Output the (x, y) coordinate of the center of the cell containing the given text.  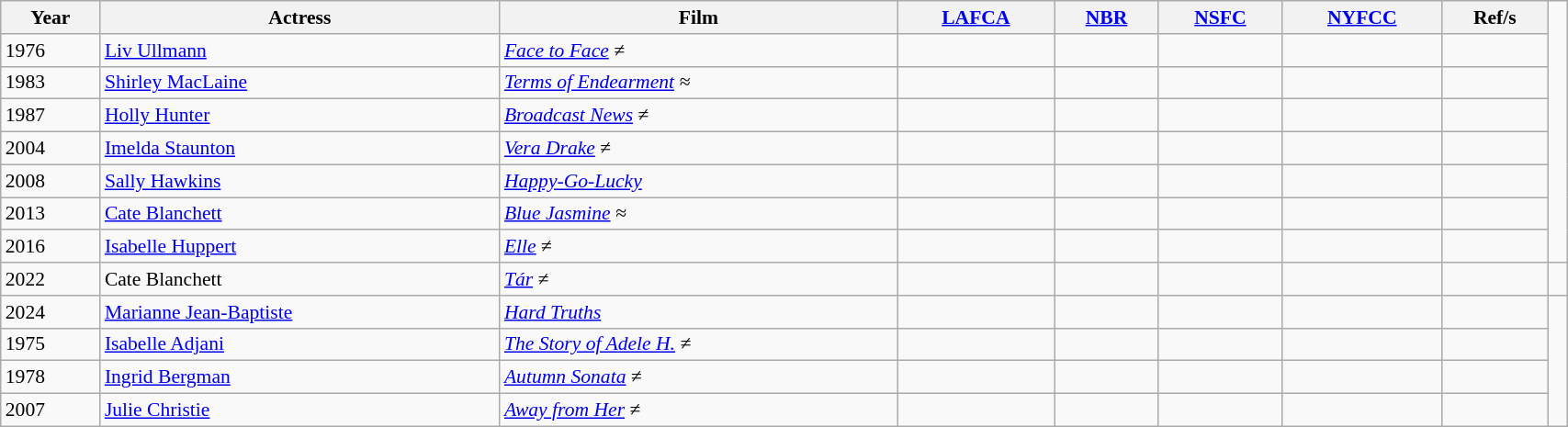
Hard Truths (698, 312)
Actress (299, 17)
Elle ≠ (698, 247)
Imelda Staunton (299, 149)
Vera Drake ≠ (698, 149)
Liv Ullmann (299, 51)
2008 (51, 181)
NSFC (1220, 17)
2016 (51, 247)
2007 (51, 410)
NYFCC (1362, 17)
Happy-Go-Lucky (698, 181)
Year (51, 17)
2022 (51, 279)
Julie Christie (299, 410)
Marianne Jean-Baptiste (299, 312)
2013 (51, 214)
2004 (51, 149)
Isabelle Huppert (299, 247)
Tár ≠ (698, 279)
Broadcast News ≠ (698, 116)
1975 (51, 344)
Isabelle Adjani (299, 344)
1983 (51, 83)
Terms of Endearment ≈ (698, 83)
2024 (51, 312)
Face to Face ≠ (698, 51)
1987 (51, 116)
Ingrid Bergman (299, 377)
Sally Hawkins (299, 181)
Ref/s (1495, 17)
Shirley MacLaine (299, 83)
NBR (1106, 17)
1976 (51, 51)
Holly Hunter (299, 116)
1978 (51, 377)
Autumn Sonata ≠ (698, 377)
LAFCA (976, 17)
Away from Her ≠ (698, 410)
The Story of Adele H. ≠ (698, 344)
Film (698, 17)
Blue Jasmine ≈ (698, 214)
